Search for the cell housing the specified text and yield its (X, Y) center coordinate. 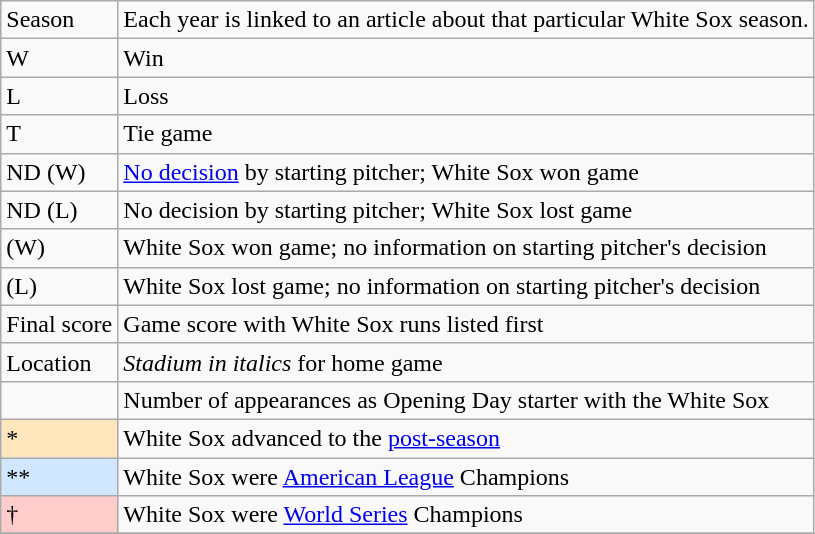
Game score with White Sox runs listed first (466, 324)
White Sox won game; no information on starting pitcher's decision (466, 248)
T (60, 134)
Win (466, 58)
W (60, 58)
White Sox were American League Champions (466, 477)
(L) (60, 286)
** (60, 477)
Final score (60, 324)
No decision by starting pitcher; White Sox lost game (466, 210)
White Sox were World Series Champions (466, 515)
ND (W) (60, 172)
Each year is linked to an article about that particular White Sox season. (466, 20)
White Sox advanced to the post-season (466, 438)
Stadium in italics for home game (466, 362)
Tie game (466, 134)
L (60, 96)
Number of appearances as Opening Day starter with the White Sox (466, 400)
No decision by starting pitcher; White Sox won game (466, 172)
Location (60, 362)
(W) (60, 248)
Loss (466, 96)
* (60, 438)
White Sox lost game; no information on starting pitcher's decision (466, 286)
Season (60, 20)
ND (L) (60, 210)
† (60, 515)
